Find where the given text appears and provide that cell's center as (x, y) coordinate. 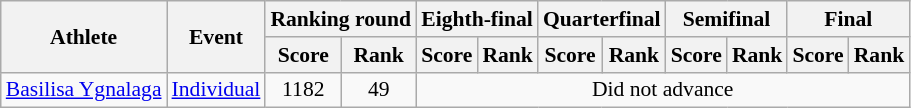
Quarterfinal (602, 19)
1182 (303, 90)
Athlete (84, 36)
Final (848, 19)
Ranking round (340, 19)
Eighth-final (477, 19)
Did not advance (662, 90)
Basilisa Ygnalaga (84, 90)
49 (378, 90)
Event (216, 36)
Individual (216, 90)
Semifinal (727, 19)
